Provide the [x, y] coordinate of the cell's center where the given text is located.  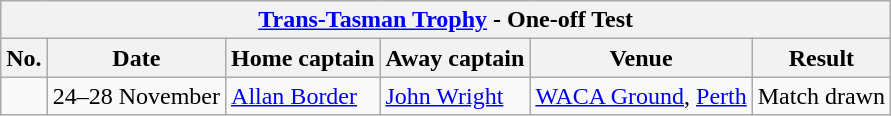
Venue [641, 58]
Result [821, 58]
Away captain [455, 58]
24–28 November [136, 96]
WACA Ground, Perth [641, 96]
John Wright [455, 96]
Trans-Tasman Trophy - One-off Test [446, 20]
Match drawn [821, 96]
No. [24, 58]
Date [136, 58]
Home captain [303, 58]
Allan Border [303, 96]
